Provide the [x, y] coordinate of the cell's center where the given text is located.  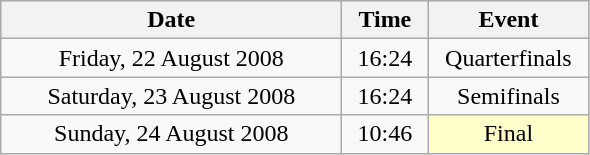
Quarterfinals [508, 58]
Final [508, 134]
Sunday, 24 August 2008 [172, 134]
Date [172, 20]
Semifinals [508, 96]
Saturday, 23 August 2008 [172, 96]
Event [508, 20]
Time [385, 20]
10:46 [385, 134]
Friday, 22 August 2008 [172, 58]
